Pinpoint the cell where the given text exists, returning its [X, Y] midpoint coordinate. 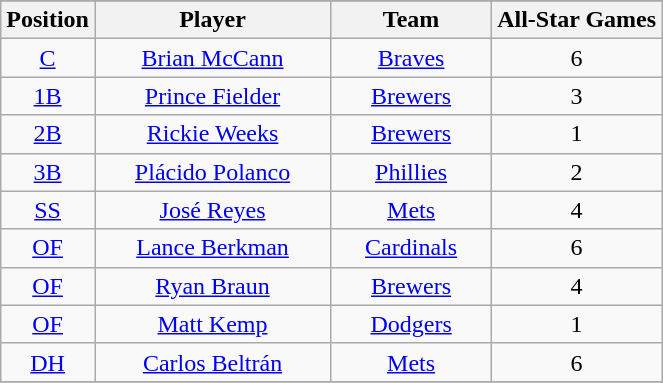
SS [48, 210]
Team [412, 20]
Cardinals [412, 248]
3 [577, 96]
Rickie Weeks [212, 134]
Prince Fielder [212, 96]
Matt Kemp [212, 324]
Carlos Beltrán [212, 362]
Plácido Polanco [212, 172]
Braves [412, 58]
DH [48, 362]
1B [48, 96]
2B [48, 134]
Brian McCann [212, 58]
Position [48, 20]
José Reyes [212, 210]
Ryan Braun [212, 286]
2 [577, 172]
3B [48, 172]
Phillies [412, 172]
C [48, 58]
Player [212, 20]
Dodgers [412, 324]
Lance Berkman [212, 248]
All-Star Games [577, 20]
